For the text-containing cell, return its midpoint in (x, y) coordinate format. 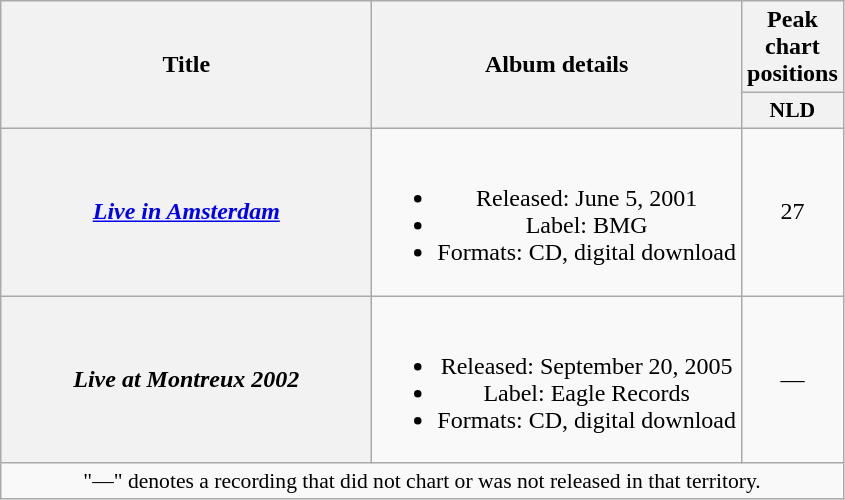
"—" denotes a recording that did not chart or was not released in that territory. (422, 481)
Album details (557, 65)
NLD (793, 111)
27 (793, 212)
Peak chart positions (793, 47)
Released: September 20, 2005Label: Eagle RecordsFormats: CD, digital download (557, 380)
Title (186, 65)
Live in Amsterdam (186, 212)
Released: June 5, 2001Label: BMGFormats: CD, digital download (557, 212)
— (793, 380)
Live at Montreux 2002 (186, 380)
